Identify which cell holds the provided text, then report its [X, Y] central coordinate. 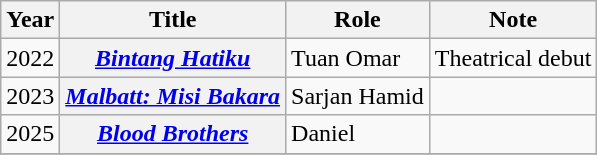
Role [358, 20]
Theatrical debut [513, 58]
Sarjan Hamid [358, 96]
Title [173, 20]
2022 [30, 58]
Tuan Omar [358, 58]
Note [513, 20]
Year [30, 20]
2023 [30, 96]
Bintang Hatiku [173, 58]
Malbatt: Misi Bakara [173, 96]
Blood Brothers [173, 134]
Daniel [358, 134]
2025 [30, 134]
